From the cell containing the given text, extract its center point as [x, y] coordinate. 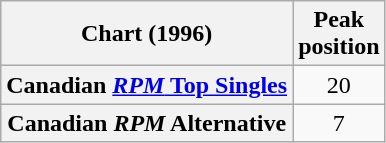
Chart (1996) [147, 34]
Canadian RPM Top Singles [147, 85]
7 [339, 123]
Canadian RPM Alternative [147, 123]
Peakposition [339, 34]
20 [339, 85]
